Search for the cell housing the specified text and yield its (x, y) center coordinate. 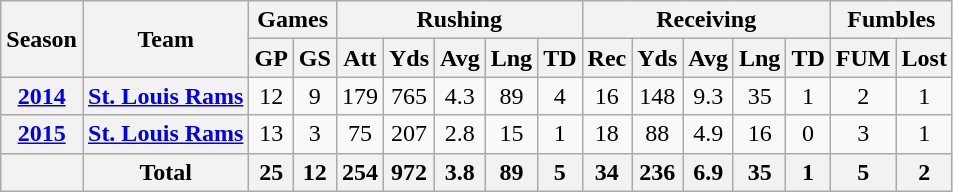
765 (408, 96)
972 (408, 172)
2.8 (460, 134)
Total (165, 172)
34 (607, 172)
75 (360, 134)
254 (360, 172)
Season (42, 39)
3.8 (460, 172)
6.9 (708, 172)
FUM (863, 58)
9.3 (708, 96)
Team (165, 39)
GS (314, 58)
2015 (42, 134)
18 (607, 134)
Rec (607, 58)
236 (658, 172)
148 (658, 96)
4.9 (708, 134)
Att (360, 58)
179 (360, 96)
Lost (924, 58)
Rushing (459, 20)
2014 (42, 96)
Receiving (706, 20)
207 (408, 134)
Fumbles (891, 20)
Games (292, 20)
9 (314, 96)
4 (560, 96)
GP (271, 58)
13 (271, 134)
4.3 (460, 96)
0 (808, 134)
25 (271, 172)
88 (658, 134)
15 (511, 134)
